Search for the cell housing the specified text and yield its [x, y] center coordinate. 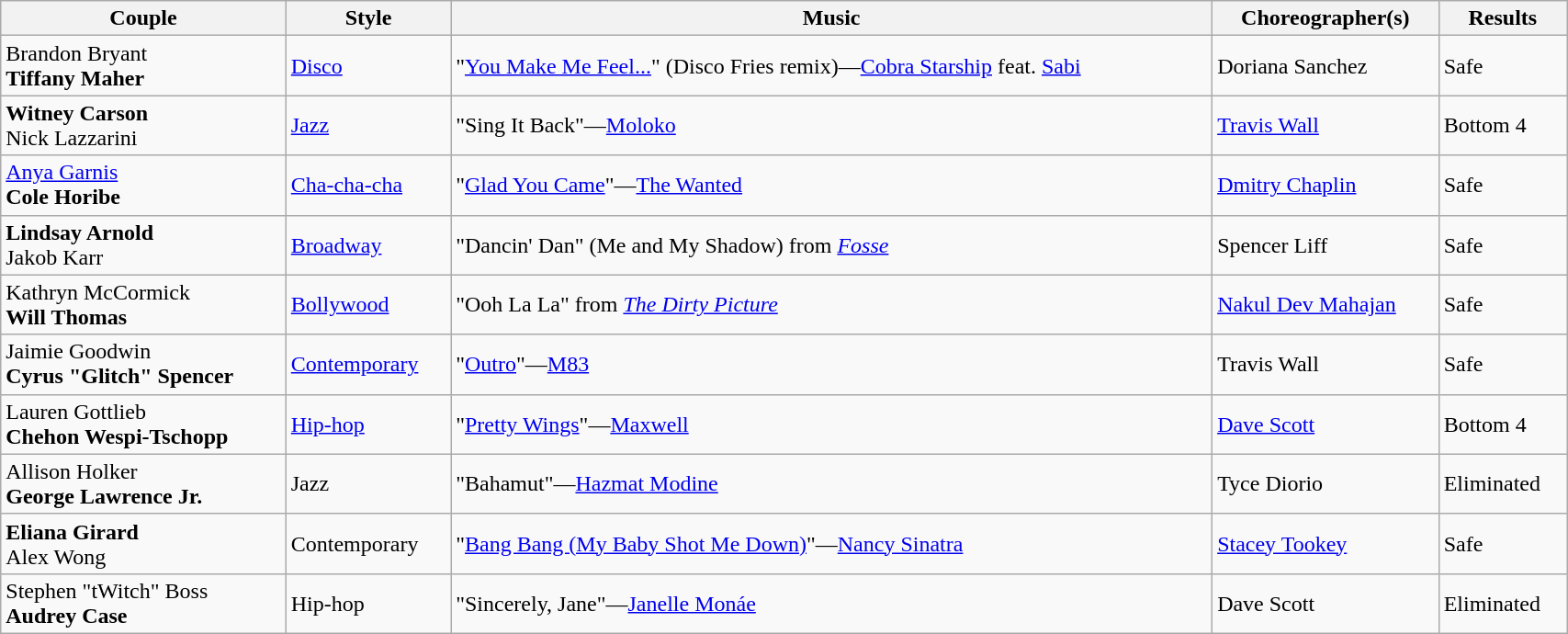
Stacey Tookey [1326, 544]
"You Make Me Feel..." (Disco Fries remix)—Cobra Starship feat. Sabi [832, 66]
Disco [367, 66]
"Dancin' Dan" (Me and My Shadow) from Fosse [832, 244]
"Outro"—M83 [832, 364]
Results [1503, 18]
"Bahamut"—Hazmat Modine [832, 483]
Cha-cha-cha [367, 186]
Spencer Liff [1326, 244]
Broadway [367, 244]
"Sincerely, Jane"—Janelle Monáe [832, 603]
Anya GarnisCole Horibe [143, 186]
Kathryn McCormickWill Thomas [143, 305]
Doriana Sanchez [1326, 66]
"Bang Bang (My Baby Shot Me Down)"—Nancy Sinatra [832, 544]
Eliana GirardAlex Wong [143, 544]
Allison HolkerGeorge Lawrence Jr. [143, 483]
"Glad You Came"—The Wanted [832, 186]
"Sing It Back"—Moloko [832, 125]
Lindsay ArnoldJakob Karr [143, 244]
Stephen "tWitch" BossAudrey Case [143, 603]
Bollywood [367, 305]
Nakul Dev Mahajan [1326, 305]
Dmitry Chaplin [1326, 186]
Lauren GottliebChehon Wespi-Tschopp [143, 425]
Couple [143, 18]
Style [367, 18]
Tyce Diorio [1326, 483]
"Ooh La La" from The Dirty Picture [832, 305]
Choreographer(s) [1326, 18]
"Pretty Wings"—Maxwell [832, 425]
Jaimie GoodwinCyrus "Glitch" Spencer [143, 364]
Witney CarsonNick Lazzarini [143, 125]
Music [832, 18]
Brandon BryantTiffany Maher [143, 66]
